For the text-containing cell, return its midpoint in [x, y] coordinate format. 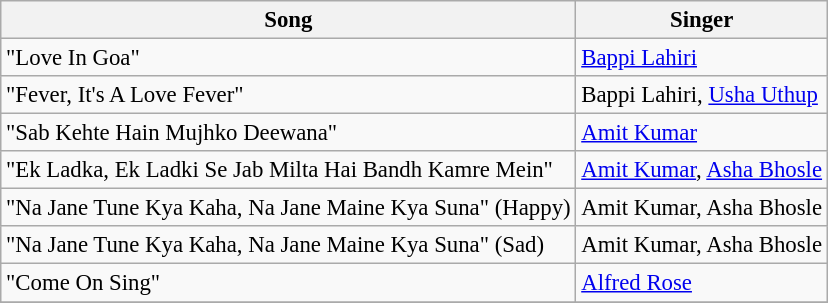
Bappi Lahiri, Usha Uthup [702, 95]
"Na Jane Tune Kya Kaha, Na Jane Maine Kya Suna" (Sad) [288, 245]
"Come On Sing" [288, 283]
Song [288, 20]
"Na Jane Tune Kya Kaha, Na Jane Maine Kya Suna" (Happy) [288, 208]
"Ek Ladka, Ek Ladki Se Jab Milta Hai Bandh Kamre Mein" [288, 170]
Singer [702, 20]
"Love In Goa" [288, 58]
"Sab Kehte Hain Mujhko Deewana" [288, 133]
"Fever, It's A Love Fever" [288, 95]
Alfred Rose [702, 283]
Amit Kumar [702, 133]
Bappi Lahiri [702, 58]
